Determine the (x, y) coordinate at the center of the cell enclosing the given text.  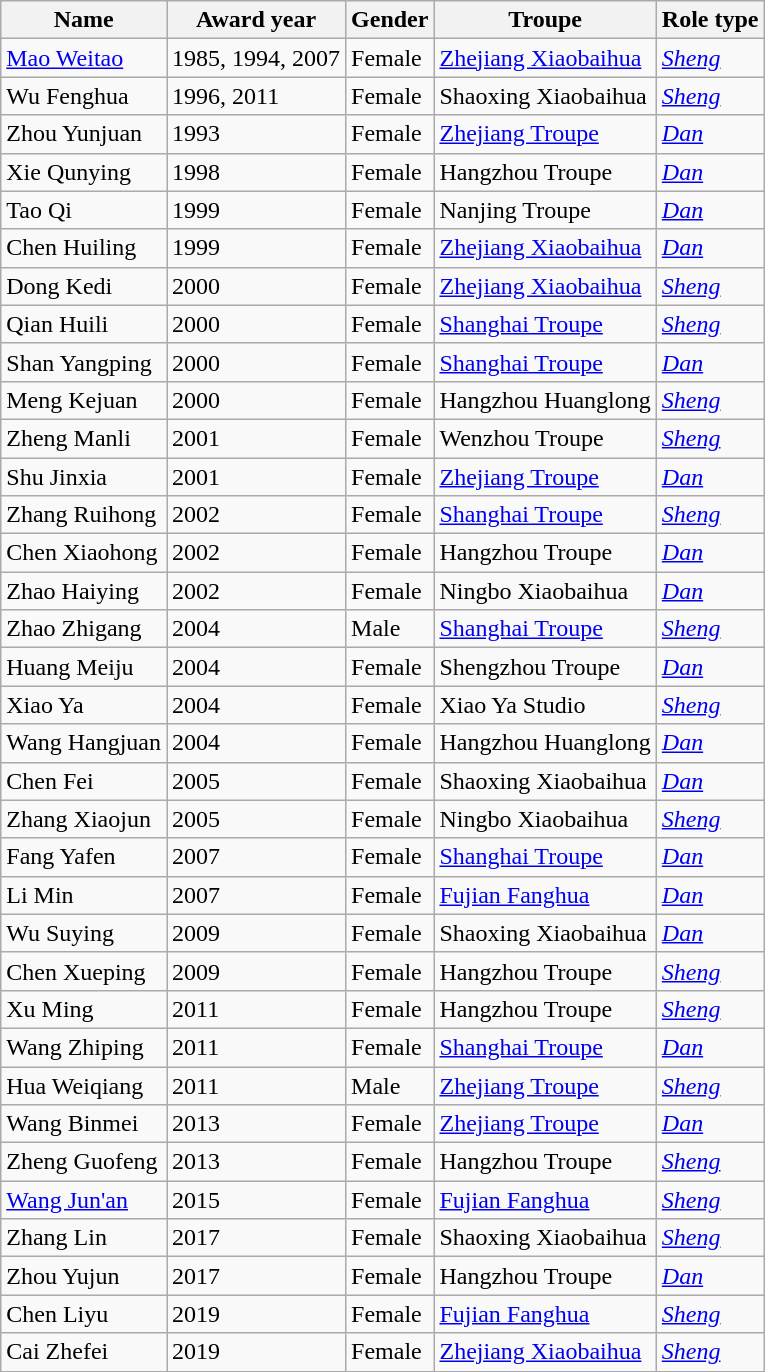
Wenzhou Troupe (545, 438)
Troupe (545, 20)
Huang Meiju (84, 667)
Xie Qunying (84, 172)
Shengzhou Troupe (545, 667)
Zhang Lin (84, 1238)
Wang Binmei (84, 1124)
Li Min (84, 895)
Tao Qi (84, 210)
Shan Yangping (84, 362)
Meng Kejuan (84, 400)
Zhang Xiaojun (84, 819)
Role type (710, 20)
Chen Xueping (84, 971)
Zhang Ruihong (84, 515)
Gender (390, 20)
1993 (256, 134)
Wu Suying (84, 933)
Chen Liyu (84, 1314)
1998 (256, 172)
Zhao Zhigang (84, 629)
Shu Jinxia (84, 477)
Wu Fenghua (84, 96)
Hua Weiqiang (84, 1085)
Xiao Ya (84, 705)
Fang Yafen (84, 857)
Qian Huili (84, 324)
Mao Weitao (84, 58)
1985, 1994, 2007 (256, 58)
Chen Xiaohong (84, 553)
Zhao Haiying (84, 591)
Dong Kedi (84, 286)
Zhou Yujun (84, 1276)
Zheng Guofeng (84, 1162)
Cai Zhefei (84, 1352)
Chen Huiling (84, 248)
Wang Jun'an (84, 1200)
Nanjing Troupe (545, 210)
Wang Zhiping (84, 1047)
Chen Fei (84, 781)
Award year (256, 20)
Xiao Ya Studio (545, 705)
Zhou Yunjuan (84, 134)
1996, 2011 (256, 96)
2015 (256, 1200)
Wang Hangjuan (84, 743)
Zheng Manli (84, 438)
Xu Ming (84, 1009)
Name (84, 20)
